Return [x, y] of the center of cell containing provided text 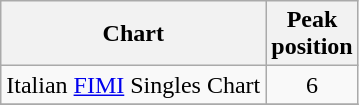
Peakposition [312, 34]
Italian FIMI Singles Chart [134, 85]
6 [312, 85]
Chart [134, 34]
